Identify which cell holds the provided text, then report its (x, y) central coordinate. 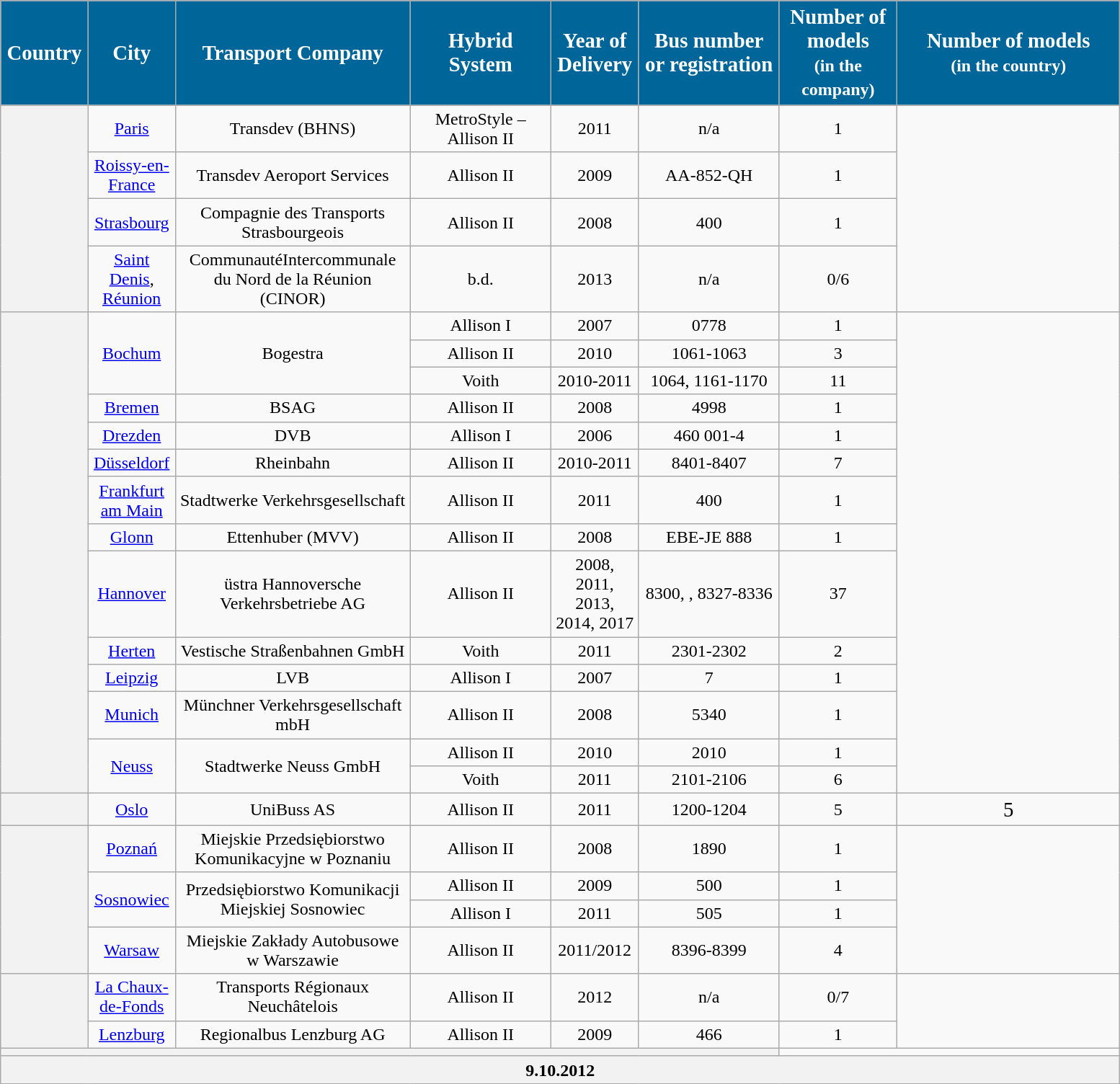
Stadtwerke Verkehrsgesellschaft (293, 500)
Number of models(in the company) (837, 53)
Oslo (131, 809)
5340 (709, 715)
Roissy-en-France (131, 176)
466 (709, 1034)
Rheinbahn (293, 463)
8300, , 8327-8336 (709, 594)
MetroStyle – Allison II (480, 128)
Sosnowiec (131, 899)
Miejskie Przedsiębiorstwo Komunikacyjne w Poznaniu (293, 849)
AA-852-QH (709, 176)
BSAG (293, 408)
2011/2012 (594, 950)
Leipzig (131, 678)
üstra Hannoversche Verkehrsbetriebe AG (293, 594)
Saint Denis, Réunion (131, 279)
Neuss (131, 766)
3 (837, 353)
0/7 (837, 998)
0778 (709, 326)
11 (837, 381)
Paris (131, 128)
Country (45, 53)
Miejskie Zakłady Autobusowe w Warszawie (293, 950)
LVB (293, 678)
Frankfurt am Main (131, 500)
DVB (293, 435)
Bochum (131, 353)
Compagnie des Transports Strasbourgeois (293, 222)
0/6 (837, 279)
Ettenhuber (MVV) (293, 537)
Hannover (131, 594)
4998 (709, 408)
1200-1204 (709, 809)
Transport Company (293, 53)
Herten (131, 651)
2006 (594, 435)
Przedsiębiorstwo Komunikacji Miejskiej Sosnowiec (293, 899)
Glonn (131, 537)
500 (709, 886)
2012 (594, 998)
2 (837, 651)
Münchner Verkehrsgesellschaft mbH (293, 715)
6 (837, 780)
Number of models(in the country) (1008, 53)
Drezden (131, 435)
Strasbourg (131, 222)
1061-1063 (709, 353)
CommunautéIntercommunale du Nord de la Réunion (CINOR) (293, 279)
9.10.2012 (561, 1070)
37 (837, 594)
Transports Régionaux Neuchâtelois (293, 998)
Hybrid System (480, 53)
Lenzburg (131, 1034)
2013 (594, 279)
Transdev Aeroport Services (293, 176)
4 (837, 950)
Bogestra (293, 353)
La Chaux-de-Fonds (131, 998)
1064, 1161-1170 (709, 381)
Vestische Straßenbahnen GmbH (293, 651)
2008, 2011, 2013, 2014, 2017 (594, 594)
Year of Delivery (594, 53)
8396-8399 (709, 950)
Transdev (BHNS) (293, 128)
505 (709, 913)
Bus numberor registration (709, 53)
Warsaw (131, 950)
Munich (131, 715)
b.d. (480, 279)
Stadtwerke Neuss GmbH (293, 766)
EBE-JE 888 (709, 537)
2101-2106 (709, 780)
UniBuss AS (293, 809)
8401-8407 (709, 463)
1890 (709, 849)
Bremen (131, 408)
Regionalbus Lenzburg AG (293, 1034)
Poznań (131, 849)
City (131, 53)
460 001-4 (709, 435)
2301-2302 (709, 651)
Düsseldorf (131, 463)
